Search for the cell housing the specified text and yield its (x, y) center coordinate. 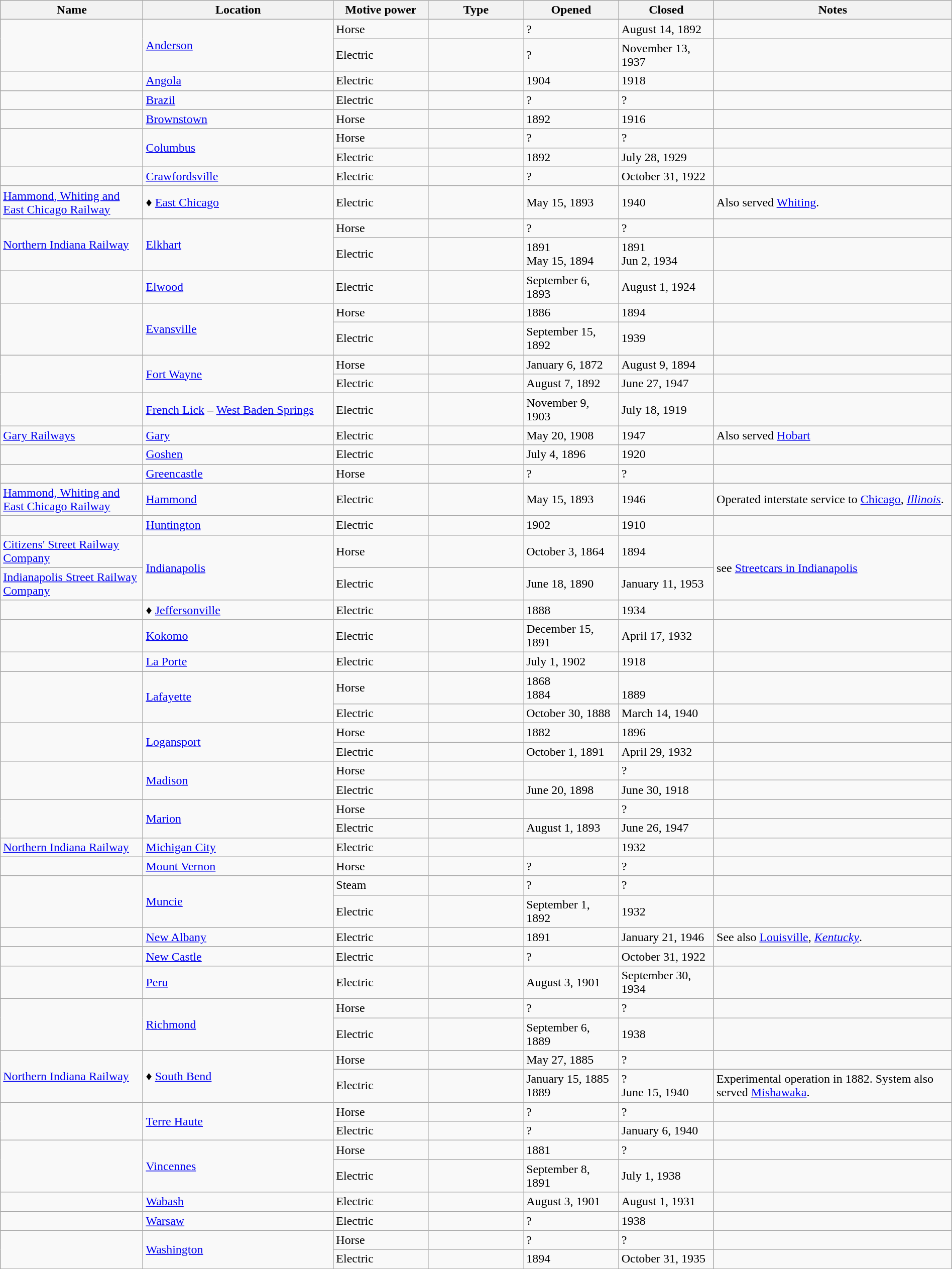
New Castle (238, 956)
June 20, 1898 (571, 790)
October 31, 1935 (666, 1259)
September 6, 1893 (571, 286)
1886 (571, 313)
Angola (238, 81)
Wabash (238, 1202)
Terre Haute (238, 1121)
Type (476, 10)
Kokomo (238, 636)
September 15, 1892 (571, 338)
September 1, 1892 (571, 911)
November 9, 1903 (571, 410)
November 13, 1937 (666, 55)
Hammond (238, 499)
1946 (666, 499)
See also Louisville, Kentucky. (833, 937)
October 30, 1888 (571, 714)
Notes (833, 10)
January 15, 18851889 (571, 1086)
Brazil (238, 100)
April 17, 1932 (666, 636)
September 8, 1891 (571, 1176)
1896 (666, 733)
Washington (238, 1249)
Richmond (238, 1024)
♦ Jeffersonville (238, 610)
1910 (666, 525)
Operated interstate service to Chicago, Illinois. (833, 499)
French Lick – West Baden Springs (238, 410)
1947 (666, 435)
La Porte (238, 661)
Anderson (238, 45)
August 14, 1892 (666, 29)
June 26, 1947 (666, 828)
Peru (238, 982)
July 4, 1896 (571, 454)
Closed (666, 10)
Columbus (238, 148)
Indianapolis Street Railway Company (72, 584)
Muncie (238, 902)
Fort Wayne (238, 374)
July 18, 1919 (666, 410)
July 1, 1902 (571, 661)
August 1, 1924 (666, 286)
Elkhart (238, 244)
Citizens' Street Railway Company (72, 551)
January 6, 1940 (666, 1131)
June 18, 1890 (571, 584)
October 3, 1864 (571, 551)
1891 (571, 937)
1891Jun 2, 1934 (666, 254)
December 15, 1891 (571, 636)
New Albany (238, 937)
October 1, 1891 (571, 752)
1916 (666, 119)
Evansville (238, 329)
Vincennes (238, 1166)
1920 (666, 454)
♦ South Bend (238, 1077)
Crawfordsville (238, 176)
?June 15, 1940 (666, 1086)
August 9, 1894 (666, 365)
1939 (666, 338)
Also served Hobart (833, 435)
Also served Whiting. (833, 202)
August 1, 1893 (571, 828)
Goshen (238, 454)
1902 (571, 525)
Gary (238, 435)
Mount Vernon (238, 866)
1881 (571, 1150)
Motive power (381, 10)
Experimental operation in 1882. System also served Mishawaka. (833, 1086)
Logansport (238, 742)
Brownstown (238, 119)
Michigan City (238, 847)
May 27, 1885 (571, 1060)
1891May 15, 1894 (571, 254)
Gary Railways (72, 435)
May 20, 1908 (571, 435)
March 14, 1940 (666, 714)
1889 (666, 687)
1882 (571, 733)
1904 (571, 81)
August 7, 1892 (571, 384)
January 21, 1946 (666, 937)
Madison (238, 780)
1888 (571, 610)
September 30, 1934 (666, 982)
see Streetcars in Indianapolis (833, 567)
January 11, 1953 (666, 584)
Lafayette (238, 697)
July 1, 1938 (666, 1176)
Greencastle (238, 474)
Marion (238, 819)
Steam (381, 885)
♦ East Chicago (238, 202)
Elwood (238, 286)
September 6, 1889 (571, 1033)
1940 (666, 202)
Name (72, 10)
18681884 (571, 687)
Opened (571, 10)
1934 (666, 610)
April 29, 1932 (666, 752)
Location (238, 10)
June 30, 1918 (666, 790)
Warsaw (238, 1221)
June 27, 1947 (666, 384)
August 1, 1931 (666, 1202)
July 28, 1929 (666, 157)
Indianapolis (238, 567)
January 6, 1872 (571, 365)
Huntington (238, 525)
